Find where the given text appears and provide that cell's center as [X, Y] coordinate. 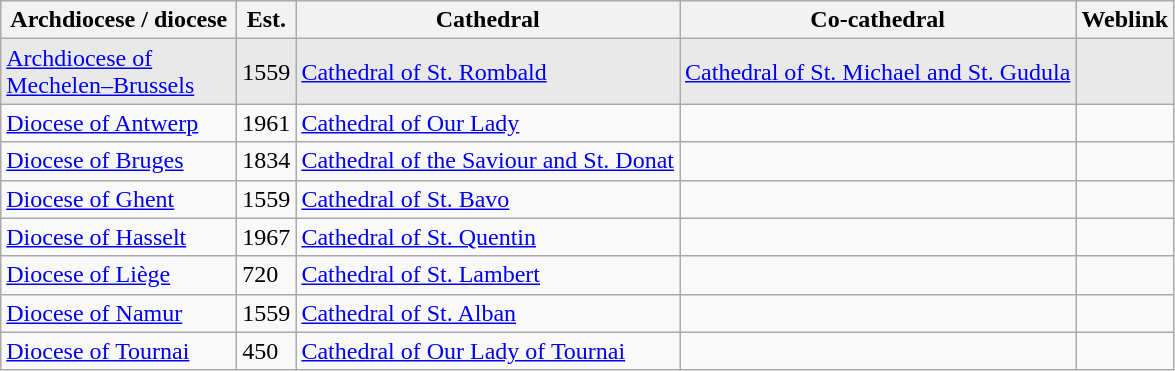
1834 [266, 161]
Cathedral of St. Bavo [488, 199]
Cathedral [488, 20]
Cathedral of the Saviour and St. Donat [488, 161]
1961 [266, 123]
Cathedral of Our Lady of Tournai [488, 351]
Diocese of Hasselt [119, 237]
Est. [266, 20]
450 [266, 351]
720 [266, 275]
Cathedral of St. Alban [488, 313]
Diocese of Bruges [119, 161]
Cathedral of St. Rombald [488, 72]
Co-cathedral [878, 20]
Diocese of Ghent [119, 199]
Diocese of Namur [119, 313]
Cathedral of St. Lambert [488, 275]
Cathedral of Our Lady [488, 123]
Archdiocese of Mechelen–Brussels [119, 72]
Archdiocese / diocese [119, 20]
Cathedral of St. Michael and St. Gudula [878, 72]
Diocese of Antwerp [119, 123]
Diocese of Liège [119, 275]
Diocese of Tournai [119, 351]
1967 [266, 237]
Cathedral of St. Quentin [488, 237]
Weblink [1125, 20]
